Search for the cell housing the specified text and yield its [X, Y] center coordinate. 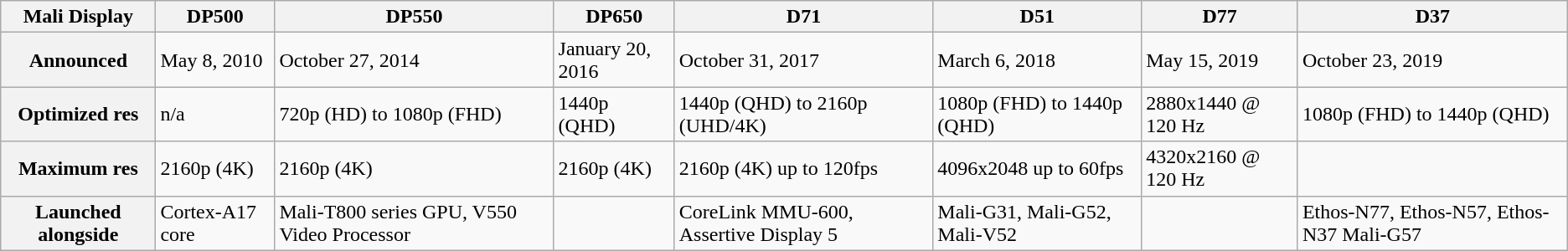
n/a [215, 114]
CoreLink MMU-600, Assertive Display 5 [804, 223]
1440p (QHD) to 2160p (UHD/4K) [804, 114]
Cortex-A17 core [215, 223]
October 23, 2019 [1432, 60]
October 31, 2017 [804, 60]
2880x1440 @ 120 Hz [1220, 114]
1440p (QHD) [614, 114]
D37 [1432, 17]
D77 [1220, 17]
Mali-G31, Mali-G52, Mali-V52 [1037, 223]
Launched alongside [79, 223]
May 15, 2019 [1220, 60]
DP550 [414, 17]
4096x2048 up to 60fps [1037, 169]
D51 [1037, 17]
4320x2160 @ 120 Hz [1220, 169]
Mali-T800 series GPU, V550 Video Processor [414, 223]
May 8, 2010 [215, 60]
October 27, 2014 [414, 60]
DP650 [614, 17]
Mali Display [79, 17]
Announced [79, 60]
Optimized res [79, 114]
March 6, 2018 [1037, 60]
D71 [804, 17]
January 20, 2016 [614, 60]
Maximum res [79, 169]
DP500 [215, 17]
720p (HD) to 1080p (FHD) [414, 114]
2160p (4K) up to 120fps [804, 169]
Ethos-N77, Ethos-N57, Ethos-N37 Mali-G57 [1432, 223]
